Capture the cell that displays the provided text and extract its [X, Y] central coordinate. 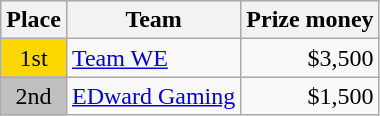
Prize money [310, 20]
2nd [34, 96]
EDward Gaming [153, 96]
Team WE [153, 58]
1st [34, 58]
Team [153, 20]
$1,500 [310, 96]
$3,500 [310, 58]
Place [34, 20]
